Pinpoint the cell where the given text exists, returning its [x, y] midpoint coordinate. 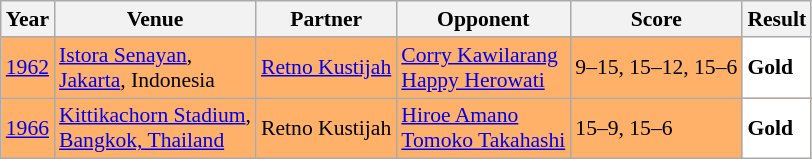
Result [776, 19]
1962 [28, 68]
Istora Senayan, Jakarta, Indonesia [155, 68]
Hiroe Amano Tomoko Takahashi [483, 128]
Partner [326, 19]
9–15, 15–12, 15–6 [656, 68]
Corry Kawilarang Happy Herowati [483, 68]
Opponent [483, 19]
1966 [28, 128]
Year [28, 19]
Venue [155, 19]
Kittikachorn Stadium, Bangkok, Thailand [155, 128]
Score [656, 19]
15–9, 15–6 [656, 128]
